Identify which cell holds the provided text, then report its (x, y) central coordinate. 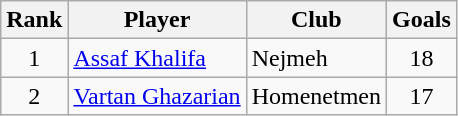
Club (316, 20)
17 (422, 96)
Goals (422, 20)
1 (34, 58)
Nejmeh (316, 58)
18 (422, 58)
Vartan Ghazarian (157, 96)
Assaf Khalifa (157, 58)
Player (157, 20)
Homenetmen (316, 96)
2 (34, 96)
Rank (34, 20)
